Identify which cell holds the provided text, then report its [X, Y] central coordinate. 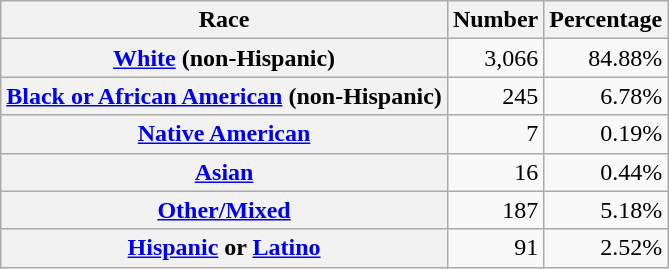
245 [495, 96]
187 [495, 210]
Race [224, 20]
3,066 [495, 58]
Hispanic or Latino [224, 248]
Asian [224, 172]
Percentage [606, 20]
5.18% [606, 210]
Number [495, 20]
Other/Mixed [224, 210]
0.44% [606, 172]
16 [495, 172]
Native American [224, 134]
7 [495, 134]
84.88% [606, 58]
2.52% [606, 248]
White (non-Hispanic) [224, 58]
6.78% [606, 96]
91 [495, 248]
0.19% [606, 134]
Black or African American (non-Hispanic) [224, 96]
